Pinpoint the cell where the given text exists, returning its [x, y] midpoint coordinate. 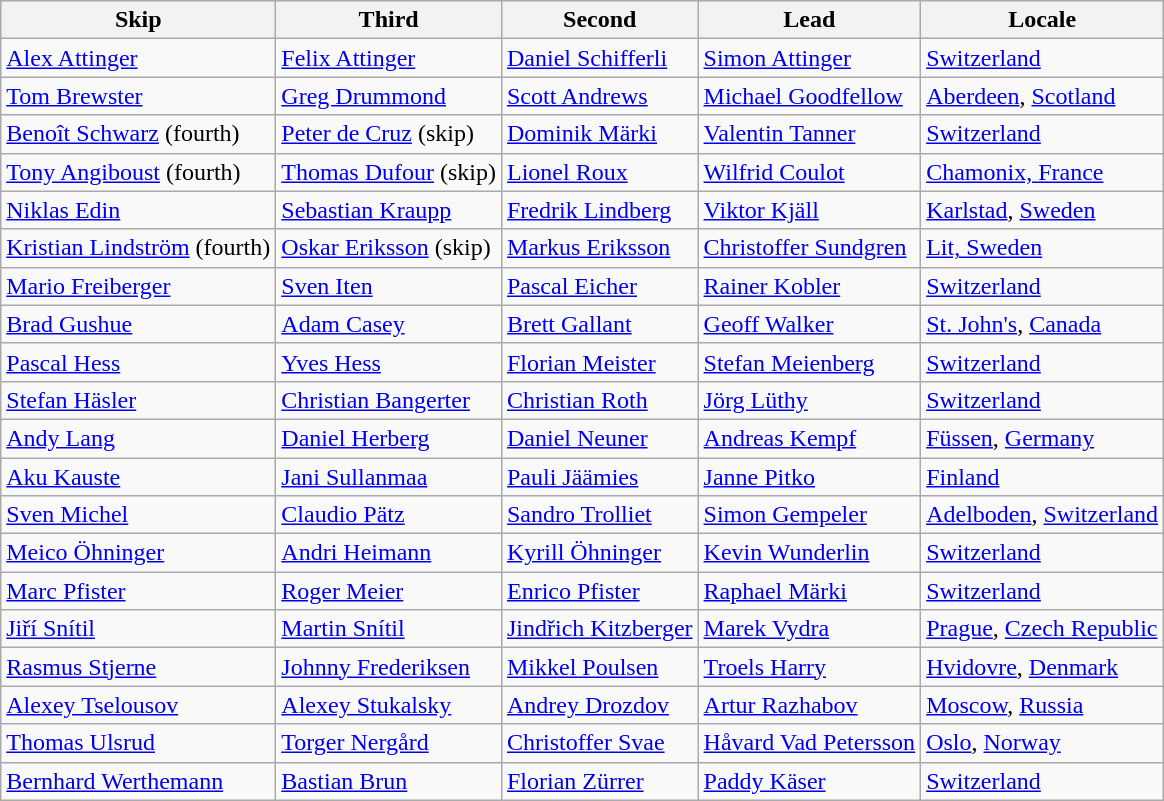
Kevin Wunderlin [810, 553]
Daniel Schifferli [600, 58]
Pascal Hess [138, 362]
Kyrill Öhninger [600, 553]
Roger Meier [389, 591]
Jani Sullanmaa [389, 477]
Thomas Ulsrud [138, 743]
Yves Hess [389, 362]
Martin Snítil [389, 629]
Wilfrid Coulot [810, 172]
Simon Gempeler [810, 515]
Simon Attinger [810, 58]
Troels Harry [810, 667]
Lit, Sweden [1042, 248]
Rasmus Stjerne [138, 667]
Jörg Lüthy [810, 400]
Locale [1042, 20]
Michael Goodfellow [810, 96]
Claudio Pätz [389, 515]
Christian Roth [600, 400]
Alexey Stukalsky [389, 705]
Fredrik Lindberg [600, 210]
Tony Angiboust (fourth) [138, 172]
Stefan Meienberg [810, 362]
Marc Pfister [138, 591]
Brett Gallant [600, 324]
Kristian Lindström (fourth) [138, 248]
Adelboden, Switzerland [1042, 515]
Artur Razhabov [810, 705]
Finland [1042, 477]
Füssen, Germany [1042, 438]
Mario Freiberger [138, 286]
Christoffer Svae [600, 743]
Oslo, Norway [1042, 743]
Greg Drummond [389, 96]
Rainer Kobler [810, 286]
Daniel Neuner [600, 438]
Lead [810, 20]
Thomas Dufour (skip) [389, 172]
Marek Vydra [810, 629]
Christian Bangerter [389, 400]
Oskar Eriksson (skip) [389, 248]
Bastian Brun [389, 781]
Andy Lang [138, 438]
Pascal Eicher [600, 286]
Sandro Trolliet [600, 515]
Stefan Häsler [138, 400]
Pauli Jäämies [600, 477]
Peter de Cruz (skip) [389, 134]
Torger Nergård [389, 743]
Viktor Kjäll [810, 210]
Sven Michel [138, 515]
Sebastian Kraupp [389, 210]
St. John's, Canada [1042, 324]
Mikkel Poulsen [600, 667]
Janne Pitko [810, 477]
Geoff Walker [810, 324]
Valentin Tanner [810, 134]
Johnny Frederiksen [389, 667]
Third [389, 20]
Daniel Herberg [389, 438]
Florian Zürrer [600, 781]
Andri Heimann [389, 553]
Felix Attinger [389, 58]
Lionel Roux [600, 172]
Christoffer Sundgren [810, 248]
Moscow, Russia [1042, 705]
Meico Öhninger [138, 553]
Håvard Vad Petersson [810, 743]
Dominik Märki [600, 134]
Niklas Edin [138, 210]
Andreas Kempf [810, 438]
Brad Gushue [138, 324]
Hvidovre, Denmark [1042, 667]
Scott Andrews [600, 96]
Jindřich Kitzberger [600, 629]
Prague, Czech Republic [1042, 629]
Jiří Snítil [138, 629]
Karlstad, Sweden [1042, 210]
Alex Attinger [138, 58]
Florian Meister [600, 362]
Paddy Käser [810, 781]
Markus Eriksson [600, 248]
Raphael Märki [810, 591]
Sven Iten [389, 286]
Skip [138, 20]
Alexey Tselousov [138, 705]
Aberdeen, Scotland [1042, 96]
Aku Kauste [138, 477]
Andrey Drozdov [600, 705]
Benoît Schwarz (fourth) [138, 134]
Tom Brewster [138, 96]
Bernhard Werthemann [138, 781]
Adam Casey [389, 324]
Second [600, 20]
Chamonix, France [1042, 172]
Enrico Pfister [600, 591]
